Return the [X, Y] coordinate for the center point of the cell that contains the specified text.  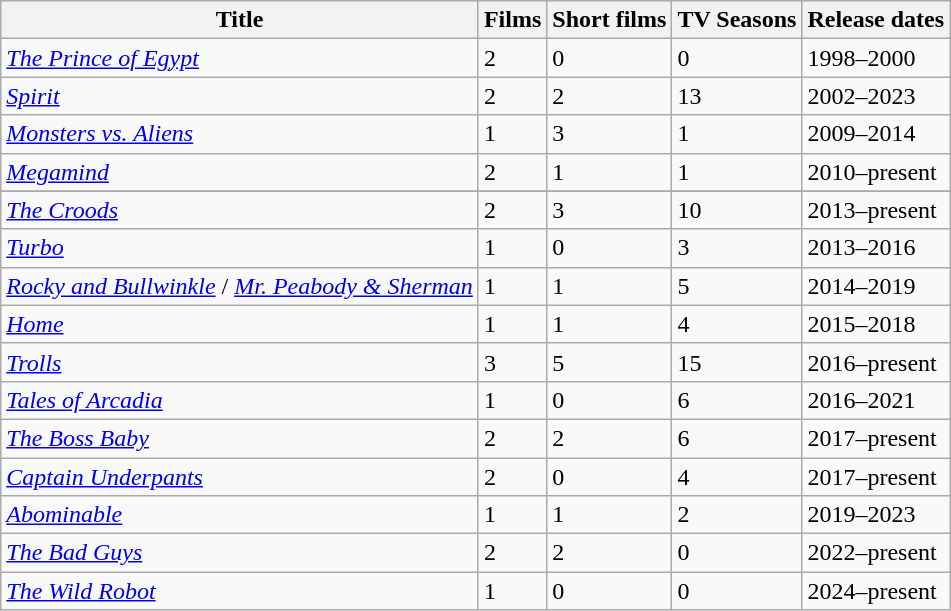
Release dates [876, 20]
2016–present [876, 362]
2019–2023 [876, 515]
2002–2023 [876, 96]
2010–present [876, 172]
Spirit [240, 96]
Trolls [240, 362]
2015–2018 [876, 324]
The Croods [240, 210]
The Wild Robot [240, 591]
Rocky and Bullwinkle / Mr. Peabody & Sherman [240, 286]
13 [737, 96]
15 [737, 362]
Turbo [240, 248]
Home [240, 324]
Captain Underpants [240, 477]
Monsters vs. Aliens [240, 134]
2013–present [876, 210]
2013–2016 [876, 248]
2016–2021 [876, 400]
10 [737, 210]
1998–2000 [876, 58]
2009–2014 [876, 134]
The Boss Baby [240, 438]
The Prince of Egypt [240, 58]
Tales of Arcadia [240, 400]
The Bad Guys [240, 553]
Title [240, 20]
Films [512, 20]
TV Seasons [737, 20]
Megamind [240, 172]
Abominable [240, 515]
2024–present [876, 591]
2022–present [876, 553]
2014–2019 [876, 286]
Short films [610, 20]
